For the text-containing cell, return its midpoint in (x, y) coordinate format. 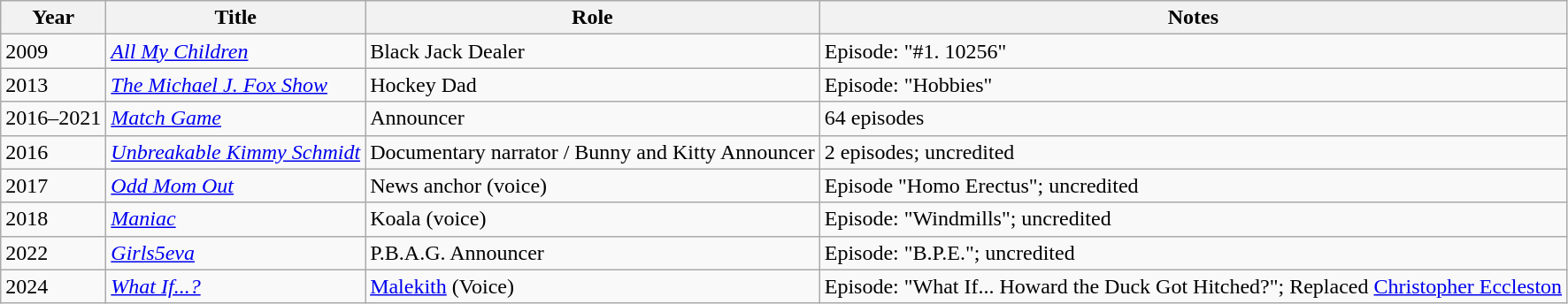
2016 (53, 152)
Episode: "#1. 10256" (1193, 51)
Unbreakable Kimmy Schmidt (235, 152)
Announcer (593, 118)
The Michael J. Fox Show (235, 85)
Maniac (235, 219)
Malekith (Voice) (593, 286)
2009 (53, 51)
Match Game (235, 118)
Episode: "Hobbies" (1193, 85)
2016–2021 (53, 118)
2013 (53, 85)
2017 (53, 186)
Episode: "B.P.E."; uncredited (1193, 253)
Black Jack Dealer (593, 51)
2018 (53, 219)
2 episodes; uncredited (1193, 152)
Episode "Homo Erectus"; uncredited (1193, 186)
All My Children (235, 51)
2022 (53, 253)
2024 (53, 286)
Role (593, 18)
P.B.A.G. Announcer (593, 253)
Odd Mom Out (235, 186)
64 episodes (1193, 118)
Notes (1193, 18)
News anchor (voice) (593, 186)
Title (235, 18)
Girls5eva (235, 253)
Year (53, 18)
Koala (voice) (593, 219)
Episode: "Windmills"; uncredited (1193, 219)
Documentary narrator / Bunny and Kitty Announcer (593, 152)
Episode: "What If... Howard the Duck Got Hitched?"; Replaced Christopher Eccleston (1193, 286)
What If...? (235, 286)
Hockey Dad (593, 85)
